Capture the cell that displays the provided text and extract its [x, y] central coordinate. 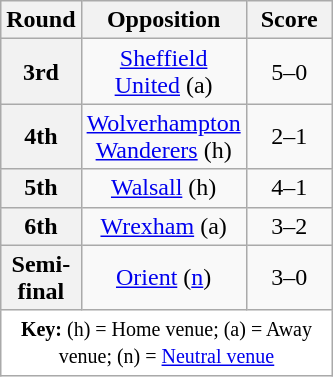
5–0 [289, 72]
Semi-final [41, 278]
Wrexham (a) [164, 226]
4th [41, 136]
6th [41, 226]
5th [41, 188]
Opposition [164, 20]
3rd [41, 72]
Key: (h) = Home venue; (a) = Away venue; (n) = Neutral venue [167, 342]
4–1 [289, 188]
2–1 [289, 136]
Sheffield United (a) [164, 72]
3–0 [289, 278]
Orient (n) [164, 278]
Round [41, 20]
3–2 [289, 226]
Walsall (h) [164, 188]
Score [289, 20]
Wolverhampton Wanderers (h) [164, 136]
